Search for the cell housing the specified text and yield its (X, Y) center coordinate. 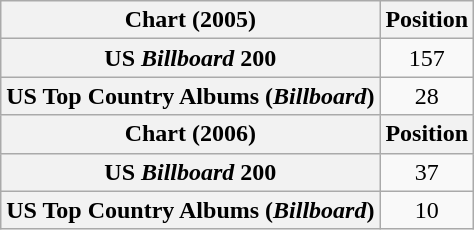
Chart (2006) (190, 134)
28 (427, 96)
10 (427, 210)
157 (427, 58)
37 (427, 172)
Chart (2005) (190, 20)
